Find where the given text appears and provide that cell's center as (x, y) coordinate. 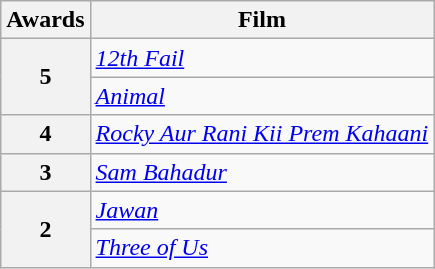
5 (46, 77)
3 (46, 172)
4 (46, 134)
Film (262, 20)
Rocky Aur Rani Kii Prem Kahaani (262, 134)
Animal (262, 96)
Three of Us (262, 248)
Jawan (262, 210)
Awards (46, 20)
12th Fail (262, 58)
Sam Bahadur (262, 172)
2 (46, 229)
